Return the [x, y] coordinate for the center point of the cell that contains the specified text.  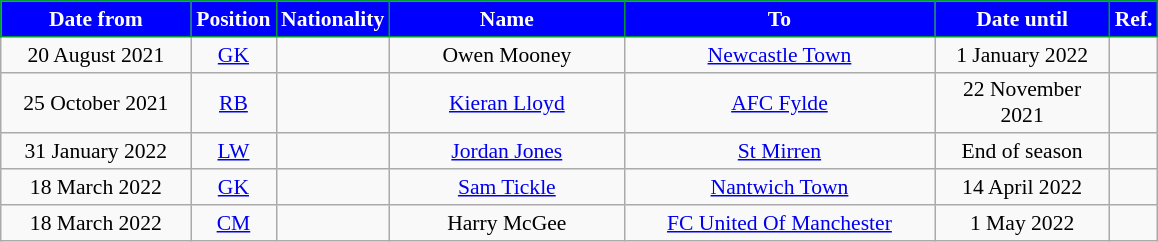
22 November 2021 [1022, 102]
Date until [1022, 19]
Nationality [332, 19]
RB [234, 102]
To [779, 19]
Ref. [1134, 19]
CM [234, 223]
Sam Tickle [506, 187]
Date from [96, 19]
14 April 2022 [1022, 187]
Jordan Jones [506, 152]
1 May 2022 [1022, 223]
Kieran Lloyd [506, 102]
Nantwich Town [779, 187]
Name [506, 19]
Owen Mooney [506, 55]
LW [234, 152]
1 January 2022 [1022, 55]
Position [234, 19]
FC United Of Manchester [779, 223]
31 January 2022 [96, 152]
St Mirren [779, 152]
20 August 2021 [96, 55]
AFC Fylde [779, 102]
Newcastle Town [779, 55]
25 October 2021 [96, 102]
End of season [1022, 152]
Harry McGee [506, 223]
